Capture the cell that displays the provided text and extract its [x, y] central coordinate. 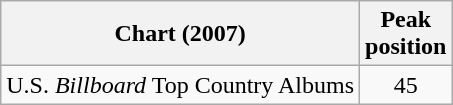
Chart (2007) [180, 34]
Peakposition [406, 34]
U.S. Billboard Top Country Albums [180, 85]
45 [406, 85]
